Identify which cell holds the provided text, then report its [X, Y] central coordinate. 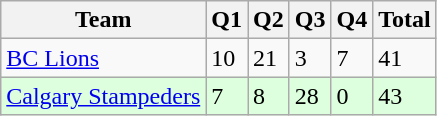
3 [310, 58]
21 [269, 58]
43 [405, 96]
Calgary Stampeders [104, 96]
28 [310, 96]
0 [352, 96]
BC Lions [104, 58]
Q2 [269, 20]
41 [405, 58]
Q1 [227, 20]
10 [227, 58]
Q3 [310, 20]
Total [405, 20]
Q4 [352, 20]
Team [104, 20]
8 [269, 96]
